Provide the (x, y) coordinate of the cell's center where the given text is located.  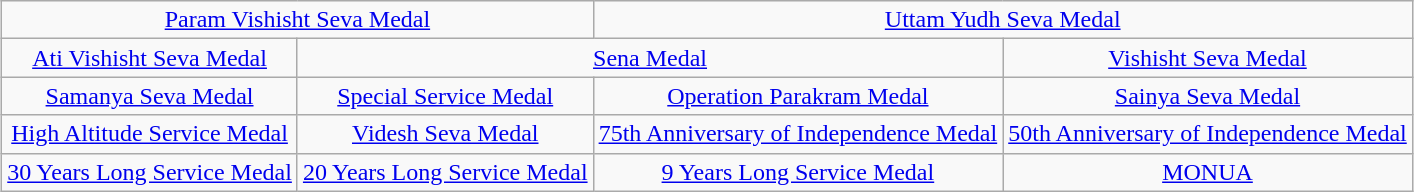
Vishisht Seva Medal (1208, 58)
30 Years Long Service Medal (150, 172)
9 Years Long Service Medal (798, 172)
Samanya Seva Medal (150, 96)
High Altitude Service Medal (150, 134)
MONUA (1208, 172)
Uttam Yudh Seva Medal (1002, 20)
20 Years Long Service Medal (445, 172)
Ati Vishisht Seva Medal (150, 58)
50th Anniversary of Independence Medal (1208, 134)
75th Anniversary of Independence Medal (798, 134)
Param Vishisht Seva Medal (298, 20)
Sainya Seva Medal (1208, 96)
Operation Parakram Medal (798, 96)
Special Service Medal (445, 96)
Videsh Seva Medal (445, 134)
Sena Medal (650, 58)
